Pinpoint the cell where the given text exists, returning its (x, y) midpoint coordinate. 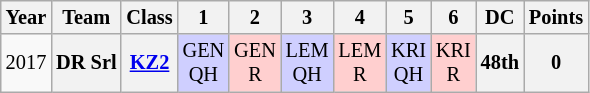
LEMR (360, 63)
DR Srl (86, 63)
LEMQH (308, 63)
KRIQH (408, 63)
GENR (255, 63)
5 (408, 17)
2 (255, 17)
GENQH (204, 63)
1 (204, 17)
3 (308, 17)
KRIR (454, 63)
4 (360, 17)
2017 (26, 63)
6 (454, 17)
Year (26, 17)
48th (500, 63)
0 (556, 63)
Team (86, 17)
KZ2 (149, 63)
DC (500, 17)
Class (149, 17)
Points (556, 17)
